From the cell containing the given text, extract its center point as [X, Y] coordinate. 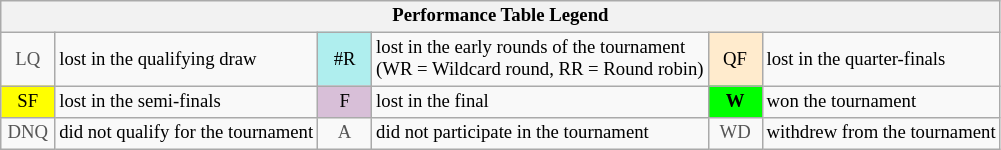
lost in the early rounds of the tournament(WR = Wildcard round, RR = Round robin) [540, 60]
WD [735, 134]
lost in the final [540, 102]
did not participate in the tournament [540, 134]
lost in the quarter-finals [881, 60]
won the tournament [881, 102]
DNQ [28, 134]
F [345, 102]
SF [28, 102]
lost in the semi-finals [186, 102]
A [345, 134]
Performance Table Legend [500, 16]
withdrew from the tournament [881, 134]
QF [735, 60]
LQ [28, 60]
#R [345, 60]
lost in the qualifying draw [186, 60]
W [735, 102]
did not qualify for the tournament [186, 134]
